Determine the (X, Y) coordinate at the center of the cell enclosing the given text.  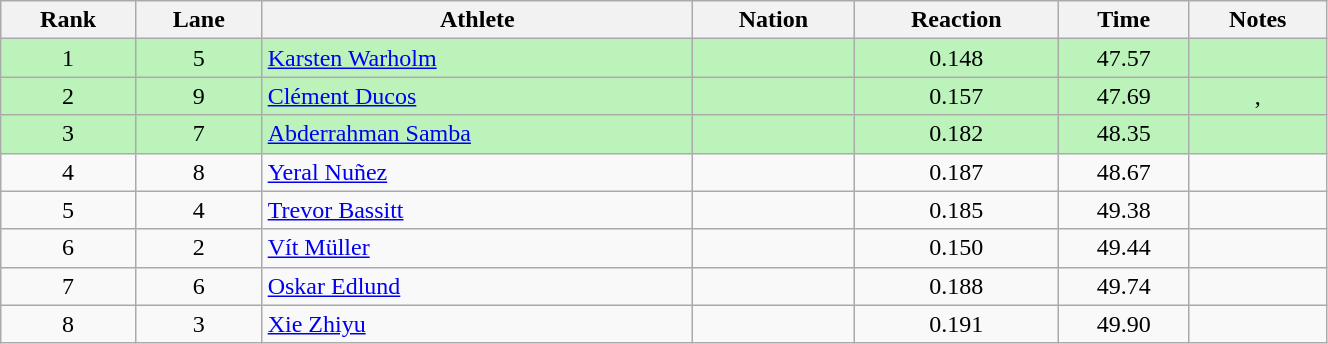
Trevor Bassitt (477, 210)
Xie Zhiyu (477, 324)
0.150 (956, 248)
47.57 (1124, 58)
Abderrahman Samba (477, 134)
Athlete (477, 20)
47.69 (1124, 96)
48.67 (1124, 172)
Reaction (956, 20)
, (1258, 96)
0.148 (956, 58)
9 (198, 96)
Lane (198, 20)
0.157 (956, 96)
Oskar Edlund (477, 286)
Time (1124, 20)
1 (68, 58)
0.187 (956, 172)
0.182 (956, 134)
Yeral Nuñez (477, 172)
0.191 (956, 324)
Clément Ducos (477, 96)
Rank (68, 20)
49.38 (1124, 210)
49.74 (1124, 286)
49.90 (1124, 324)
Vít Müller (477, 248)
0.188 (956, 286)
Karsten Warholm (477, 58)
0.185 (956, 210)
Nation (774, 20)
48.35 (1124, 134)
Notes (1258, 20)
49.44 (1124, 248)
